Locate the cell with the specified text and output its (X, Y) center coordinate. 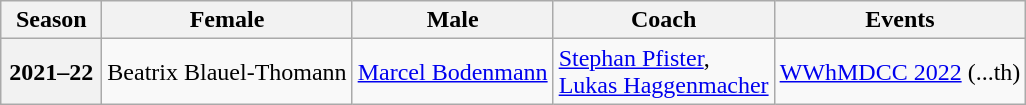
Season (52, 20)
WWhMDCC 2022 (...th) (900, 72)
Marcel Bodenmann (452, 72)
Coach (664, 20)
Male (452, 20)
Female (227, 20)
Stephan Pfister,Lukas Haggenmacher (664, 72)
Events (900, 20)
Beatrix Blauel-Thomann (227, 72)
2021–22 (52, 72)
